Output the (X, Y) coordinate of the center of the cell containing the given text.  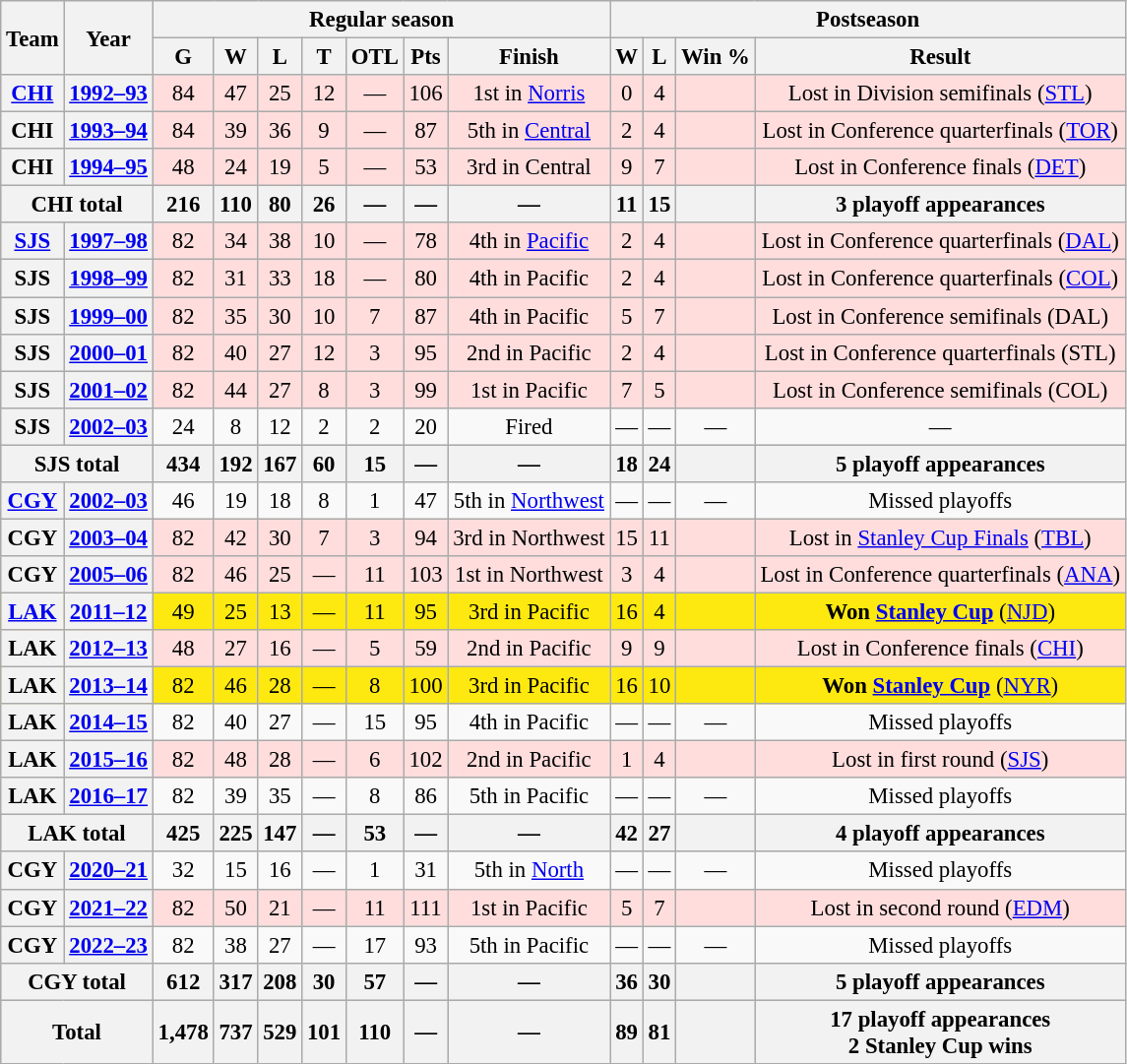
Lost in Conference quarterfinals (DAL) (940, 241)
2020–21 (108, 871)
Lost in Conference semifinals (COL) (940, 390)
34 (236, 241)
317 (236, 981)
106 (425, 94)
167 (280, 464)
216 (183, 205)
Lost in Conference quarterfinals (TOR) (940, 131)
2000–01 (108, 352)
2021–22 (108, 908)
Lost in Conference finals (CHI) (940, 649)
Fired (530, 426)
60 (325, 464)
T (325, 57)
Lost in Conference quarterfinals (STL) (940, 352)
3rd in Central (530, 167)
86 (425, 796)
Lost in Conference quarterfinals (COL) (940, 279)
Result (940, 57)
737 (236, 1032)
Win % (716, 57)
2022–23 (108, 945)
CGY total (77, 981)
CHI total (77, 205)
99 (425, 390)
50 (236, 908)
1st in Northwest (530, 575)
103 (425, 575)
2011–12 (108, 611)
3 playoff appearances (940, 205)
17 playoff appearances 2 Stanley Cup wins (940, 1032)
4 playoff appearances (940, 834)
49 (183, 611)
33 (280, 279)
Year (108, 37)
3rd in Northwest (530, 537)
78 (425, 241)
Finish (530, 57)
2015–16 (108, 760)
1997–98 (108, 241)
20 (425, 426)
2012–13 (108, 649)
17 (374, 945)
5th in Central (530, 131)
101 (325, 1032)
93 (425, 945)
OTL (374, 57)
59 (425, 649)
1,478 (183, 1032)
Lost in Conference quarterfinals (ANA) (940, 575)
2005–06 (108, 575)
425 (183, 834)
225 (236, 834)
Total (77, 1032)
5th in North (530, 871)
612 (183, 981)
Lost in Stanley Cup Finals (TBL) (940, 537)
26 (325, 205)
Regular season (382, 20)
Won Stanley Cup (NYR) (940, 686)
2003–04 (108, 537)
147 (280, 834)
2014–15 (108, 722)
Lost in Division semifinals (STL) (940, 94)
1998–99 (108, 279)
Lost in Conference semifinals (DAL) (940, 316)
Lost in Conference finals (DET) (940, 167)
208 (280, 981)
6 (374, 760)
529 (280, 1032)
2016–17 (108, 796)
1st in Norris (530, 94)
1999–00 (108, 316)
2001–02 (108, 390)
Lost in second round (EDM) (940, 908)
0 (626, 94)
G (183, 57)
Team (32, 37)
434 (183, 464)
81 (659, 1032)
94 (425, 537)
111 (425, 908)
LAK total (77, 834)
Pts (425, 57)
Postseason (868, 20)
1994–95 (108, 167)
Lost in first round (SJS) (940, 760)
57 (374, 981)
2013–14 (108, 686)
89 (626, 1032)
192 (236, 464)
1993–94 (108, 131)
Won Stanley Cup (NJD) (940, 611)
32 (183, 871)
102 (425, 760)
44 (236, 390)
SJS total (77, 464)
1992–93 (108, 94)
21 (280, 908)
13 (280, 611)
100 (425, 686)
5th in Northwest (530, 501)
